Identify which cell holds the provided text, then report its [x, y] central coordinate. 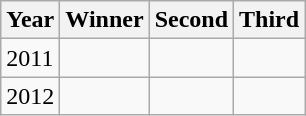
Second [191, 20]
Year [30, 20]
Third [270, 20]
2012 [30, 96]
2011 [30, 58]
Winner [104, 20]
